Scan for the cell matching the given text and deliver its (X, Y) coordinate at center. 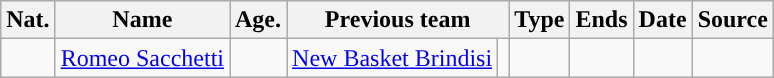
Date (662, 20)
Nat. (28, 20)
Ends (602, 20)
Previous team (398, 20)
Romeo Sacchetti (142, 58)
New Basket Brindisi (392, 58)
Name (142, 20)
Type (540, 20)
Source (732, 20)
Age. (258, 20)
